Scan for the cell matching the given text and deliver its [X, Y] coordinate at center. 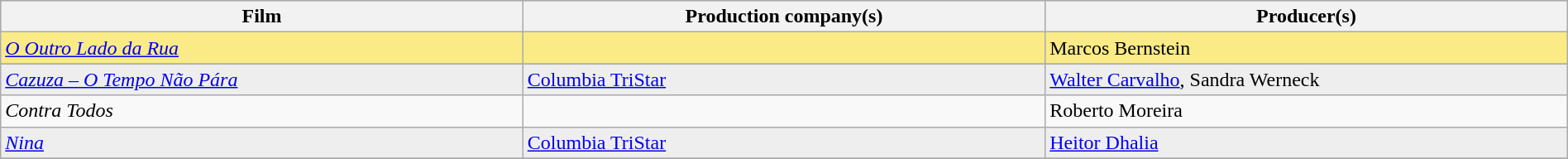
Walter Carvalho, Sandra Werneck [1307, 79]
Roberto Moreira [1307, 111]
Marcos Bernstein [1307, 48]
Heitor Dhalia [1307, 142]
Producer(s) [1307, 17]
Cazuza – O Tempo Não Pára [262, 79]
Film [262, 17]
Production company(s) [784, 17]
O Outro Lado da Rua [262, 48]
Nina [262, 142]
Contra Todos [262, 111]
